Output the [X, Y] coordinate of the center of the cell containing the given text.  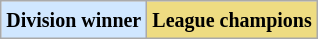
Division winner [74, 20]
League champions [232, 20]
